Identify which cell holds the provided text, then report its [X, Y] central coordinate. 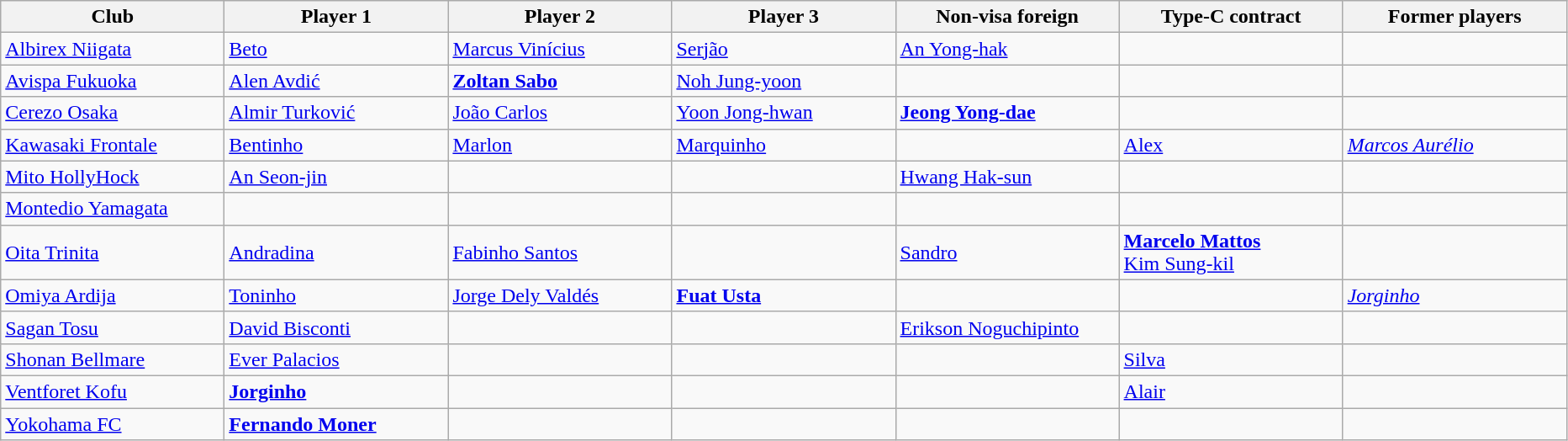
Yoon Jong-hwan [784, 113]
Sagan Tosu [113, 327]
Albirex Niigata [113, 49]
Kawasaki Frontale [113, 145]
Jorge Dely Valdés [560, 295]
Sandro [1007, 252]
Type-C contract [1231, 17]
Former players [1454, 17]
João Carlos [560, 113]
Bentinho [336, 145]
An Seon-jin [336, 177]
Ventforet Kofu [113, 391]
Player 2 [560, 17]
Omiya Ardija [113, 295]
Player 1 [336, 17]
Marcelo Mattos Kim Sung-kil [1231, 252]
Fernando Moner [336, 423]
Noh Jung-yoon [784, 81]
Fuat Usta [784, 295]
Andradina [336, 252]
Shonan Bellmare [113, 359]
Silva [1231, 359]
Serjão [784, 49]
Oita Trinita [113, 252]
Player 3 [784, 17]
Cerezo Osaka [113, 113]
Club [113, 17]
Marlon [560, 145]
Marquinho [784, 145]
Ever Palacios [336, 359]
Jeong Yong-dae [1007, 113]
Montedio Yamagata [113, 209]
Toninho [336, 295]
Yokohama FC [113, 423]
Almir Turković [336, 113]
Beto [336, 49]
Marcos Aurélio [1454, 145]
Mito HollyHock [113, 177]
Zoltan Sabo [560, 81]
Hwang Hak-sun [1007, 177]
Non-visa foreign [1007, 17]
Marcus Vinícius [560, 49]
Alen Avdić [336, 81]
Alair [1231, 391]
David Bisconti [336, 327]
Avispa Fukuoka [113, 81]
An Yong-hak [1007, 49]
Erikson Noguchipinto [1007, 327]
Fabinho Santos [560, 252]
Alex [1231, 145]
